Determine the [X, Y] coordinate at the center of the cell enclosing the given text.  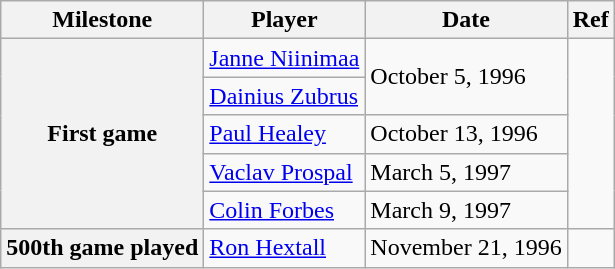
Ron Hextall [284, 248]
Vaclav Prospal [284, 172]
500th game played [102, 248]
Player [284, 20]
Dainius Zubrus [284, 96]
October 5, 1996 [466, 77]
October 13, 1996 [466, 134]
March 5, 1997 [466, 172]
Milestone [102, 20]
Date [466, 20]
Janne Niinimaa [284, 58]
First game [102, 134]
Colin Forbes [284, 210]
Paul Healey [284, 134]
Ref [590, 20]
March 9, 1997 [466, 210]
November 21, 1996 [466, 248]
